Find where the given text appears and provide that cell's center as (X, Y) coordinate. 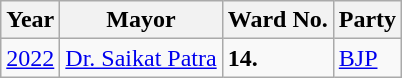
Year (30, 20)
BJP (367, 58)
Dr. Saikat Patra (141, 58)
Mayor (141, 20)
14. (278, 58)
2022 (30, 58)
Party (367, 20)
Ward No. (278, 20)
